From the cell containing the given text, extract its center point as (X, Y) coordinate. 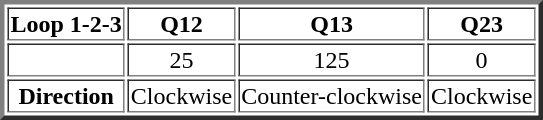
0 (482, 60)
25 (182, 60)
Q23 (482, 24)
Q13 (332, 24)
125 (332, 60)
Counter-clockwise (332, 96)
Direction (66, 96)
Loop 1-2-3 (66, 24)
Q12 (182, 24)
